Locate the cell with the specified text and output its [X, Y] center coordinate. 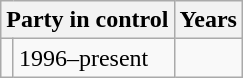
1996–present [94, 58]
Years [208, 20]
Party in control [88, 20]
